Return the [x, y] coordinate for the center point of the cell that contains the specified text.  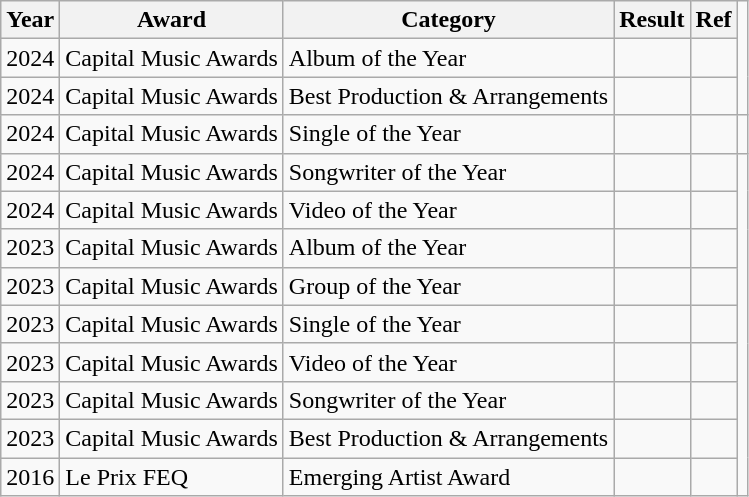
Emerging Artist Award [448, 477]
Le Prix FEQ [172, 477]
Category [448, 20]
Ref [714, 20]
Result [652, 20]
2016 [30, 477]
Year [30, 20]
Award [172, 20]
Group of the Year [448, 286]
